Extract the [x, y] coordinate from the center of the cell holding the provided text.  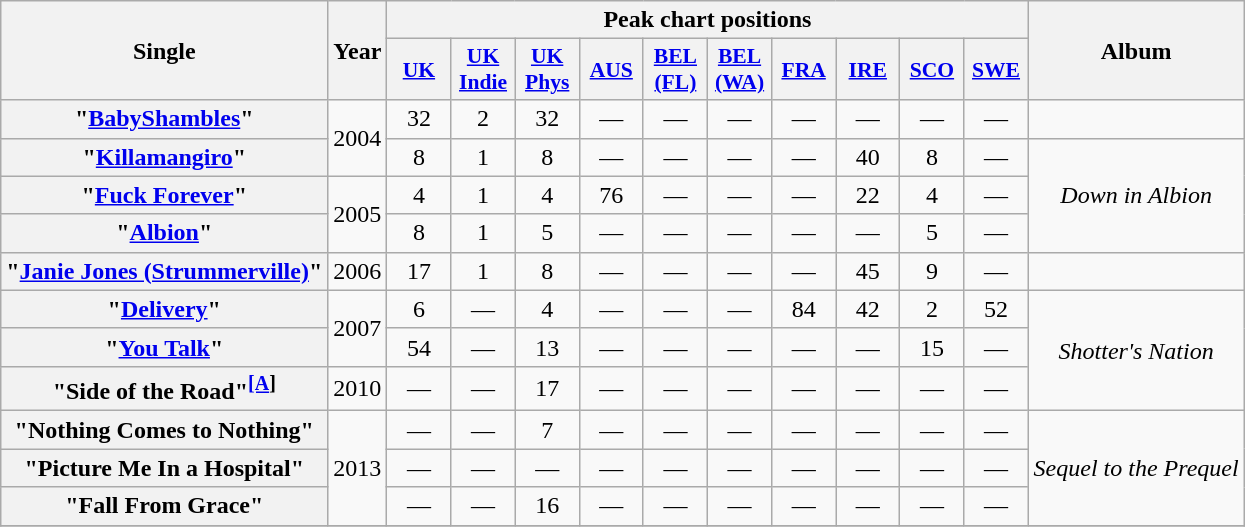
AUS [611, 70]
52 [996, 309]
15 [932, 347]
Shotter's Nation [1136, 350]
"Janie Jones (Strummerville)" [164, 271]
7 [547, 430]
22 [868, 195]
Down in Albion [1136, 195]
6 [419, 309]
54 [419, 347]
BEL(WA) [739, 70]
"Fall From Grace" [164, 506]
76 [611, 195]
"Picture Me In a Hospital" [164, 468]
16 [547, 506]
84 [804, 309]
40 [868, 157]
SWE [996, 70]
"Nothing Comes to Nothing" [164, 430]
IRE [868, 70]
Peak chart positions [708, 20]
Single [164, 50]
2013 [358, 468]
45 [868, 271]
"BabyShambles" [164, 119]
Year [358, 50]
Album [1136, 50]
SCO [932, 70]
"Killamangiro" [164, 157]
UKPhys [547, 70]
"Delivery" [164, 309]
2010 [358, 388]
"Side of the Road"[A] [164, 388]
BEL(FL) [675, 70]
13 [547, 347]
FRA [804, 70]
Sequel to the Prequel [1136, 468]
"You Talk" [164, 347]
2006 [358, 271]
9 [932, 271]
42 [868, 309]
2007 [358, 328]
"Fuck Forever" [164, 195]
UK [419, 70]
2004 [358, 138]
2005 [358, 214]
"Albion" [164, 233]
UKIndie [483, 70]
